Detect which cell encompasses the target text, then output its [X, Y] center coordinate. 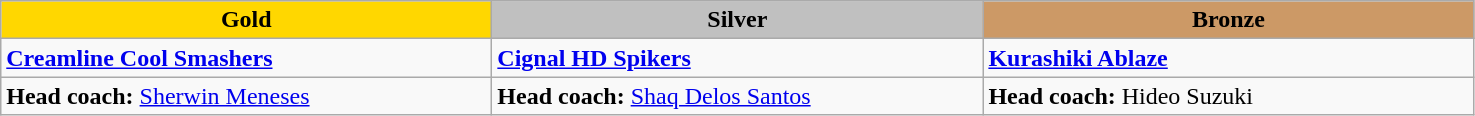
Head coach: Hideo Suzuki [1228, 96]
Head coach: Sherwin Meneses [246, 96]
Gold [246, 20]
Kurashiki Ablaze [1228, 58]
Head coach: Shaq Delos Santos [738, 96]
Silver [738, 20]
Bronze [1228, 20]
Cignal HD Spikers [738, 58]
Creamline Cool Smashers [246, 58]
